Capture the cell that displays the provided text and extract its [x, y] central coordinate. 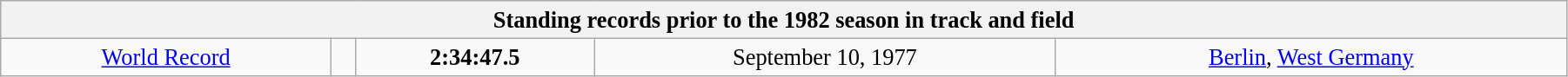
Standing records prior to the 1982 season in track and field [784, 19]
World Record [166, 57]
September 10, 1977 [825, 57]
Berlin, West Germany [1310, 57]
2:34:47.5 [475, 57]
